Extract the (x, y) coordinate from the center of the cell holding the provided text.  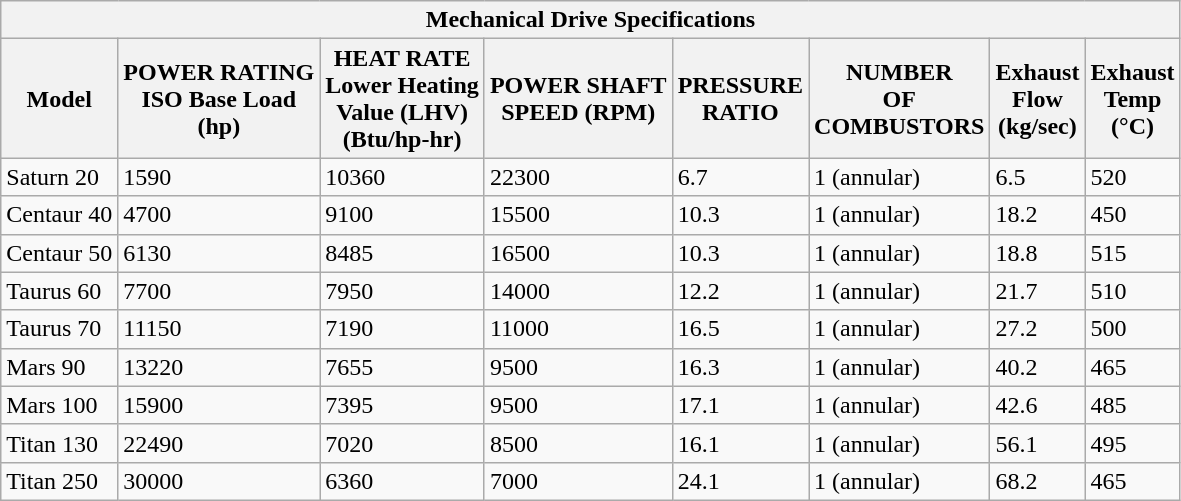
4700 (219, 215)
Titan 250 (60, 481)
14000 (578, 291)
68.2 (1038, 481)
9100 (402, 215)
6.5 (1038, 177)
520 (1132, 177)
8500 (578, 443)
6360 (402, 481)
40.2 (1038, 367)
510 (1132, 291)
12.2 (740, 291)
7000 (578, 481)
POWER RATINGISO Base Load(hp) (219, 98)
42.6 (1038, 405)
16.3 (740, 367)
ExhaustFlow(kg/sec) (1038, 98)
NUMBEROFCOMBUSTORS (900, 98)
15900 (219, 405)
16.5 (740, 329)
7700 (219, 291)
Centaur 50 (60, 253)
6130 (219, 253)
HEAT RATELower HeatingValue (LHV)(Btu/hp-hr) (402, 98)
56.1 (1038, 443)
7020 (402, 443)
POWER SHAFTSPEED (RPM) (578, 98)
PRESSURERATIO (740, 98)
21.7 (1038, 291)
Centaur 40 (60, 215)
13220 (219, 367)
Titan 130 (60, 443)
8485 (402, 253)
10360 (402, 177)
7190 (402, 329)
1590 (219, 177)
7655 (402, 367)
7950 (402, 291)
515 (1132, 253)
495 (1132, 443)
ExhaustTemp(°C) (1132, 98)
Taurus 60 (60, 291)
Mars 100 (60, 405)
16500 (578, 253)
Model (60, 98)
7395 (402, 405)
16.1 (740, 443)
17.1 (740, 405)
Saturn 20 (60, 177)
500 (1132, 329)
11000 (578, 329)
22300 (578, 177)
15500 (578, 215)
485 (1132, 405)
18.8 (1038, 253)
18.2 (1038, 215)
Taurus 70 (60, 329)
24.1 (740, 481)
27.2 (1038, 329)
6.7 (740, 177)
450 (1132, 215)
11150 (219, 329)
Mars 90 (60, 367)
22490 (219, 443)
Mechanical Drive Specifications (590, 20)
30000 (219, 481)
